Locate the cell with the specified text and output its (X, Y) center coordinate. 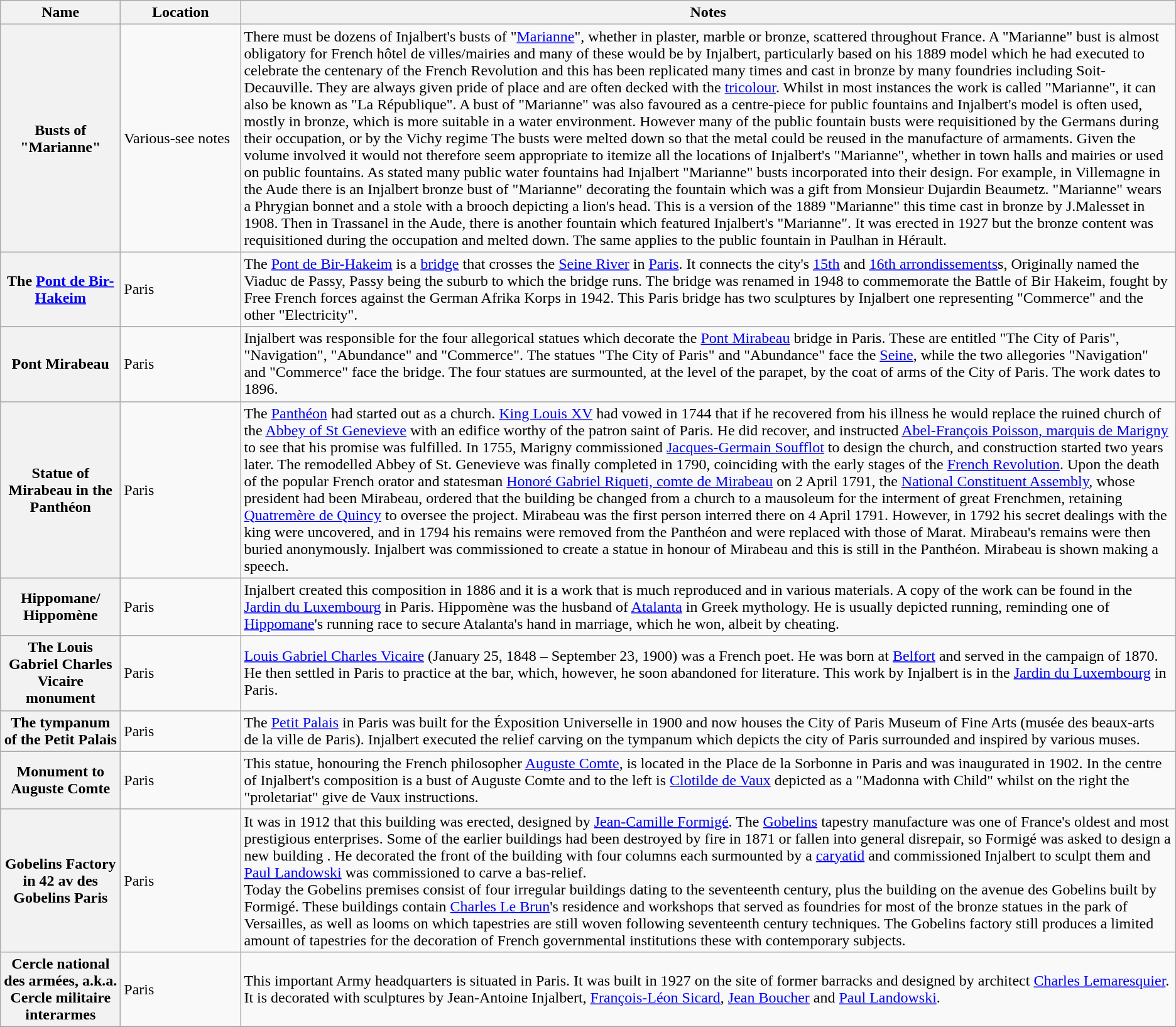
The Louis Gabriel Charles Vicaire monument (60, 673)
The Pont de Bir-Hakeim (60, 289)
Busts of "Marianne" (60, 138)
Name (60, 13)
Gobelins Factory in 42 av des Gobelins Paris (60, 881)
The tympanum of the Petit Palais (60, 731)
Various-see notes (181, 138)
Hippomane/ Hippomène (60, 607)
Pont Mirabeau (60, 364)
Notes (708, 13)
Monument to Auguste Comte (60, 780)
Location (181, 13)
Cercle national des armées, a.k.a. Cercle militaire interarmes (60, 989)
Statue of Mirabeau in the Panthéon (60, 490)
